Extract the [X, Y] coordinate from the center of the cell holding the provided text.  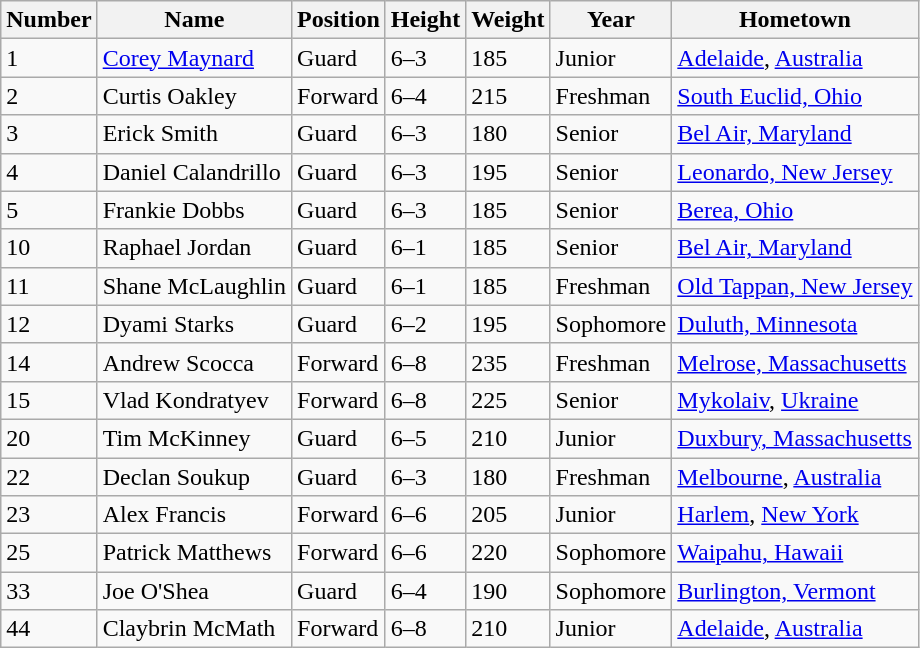
3 [49, 134]
Alex Francis [194, 515]
23 [49, 515]
225 [508, 400]
Berea, Ohio [795, 210]
Curtis Oakley [194, 96]
Erick Smith [194, 134]
Joe O'Shea [194, 591]
235 [508, 362]
22 [49, 477]
Position [339, 20]
11 [49, 286]
Harlem, New York [795, 515]
14 [49, 362]
4 [49, 172]
Hometown [795, 20]
Name [194, 20]
Corey Maynard [194, 58]
Height [425, 20]
190 [508, 591]
6–2 [425, 324]
Burlington, Vermont [795, 591]
Number [49, 20]
Daniel Calandrillo [194, 172]
Vlad Kondratyev [194, 400]
Old Tappan, New Jersey [795, 286]
Raphael Jordan [194, 248]
Duluth, Minnesota [795, 324]
Duxbury, Massachusetts [795, 438]
Andrew Scocca [194, 362]
Dyami Starks [194, 324]
Shane McLaughlin [194, 286]
20 [49, 438]
Mykolaiv, Ukraine [795, 400]
5 [49, 210]
44 [49, 629]
Leonardo, New Jersey [795, 172]
Tim McKinney [194, 438]
Declan Soukup [194, 477]
33 [49, 591]
10 [49, 248]
6–5 [425, 438]
25 [49, 553]
Frankie Dobbs [194, 210]
205 [508, 515]
220 [508, 553]
Claybrin McMath [194, 629]
Melbourne, Australia [795, 477]
15 [49, 400]
Waipahu, Hawaii [795, 553]
South Euclid, Ohio [795, 96]
Year [611, 20]
2 [49, 96]
Patrick Matthews [194, 553]
1 [49, 58]
215 [508, 96]
Weight [508, 20]
Melrose, Massachusetts [795, 362]
12 [49, 324]
